Extract the [X, Y] coordinate from the center of the cell holding the provided text.  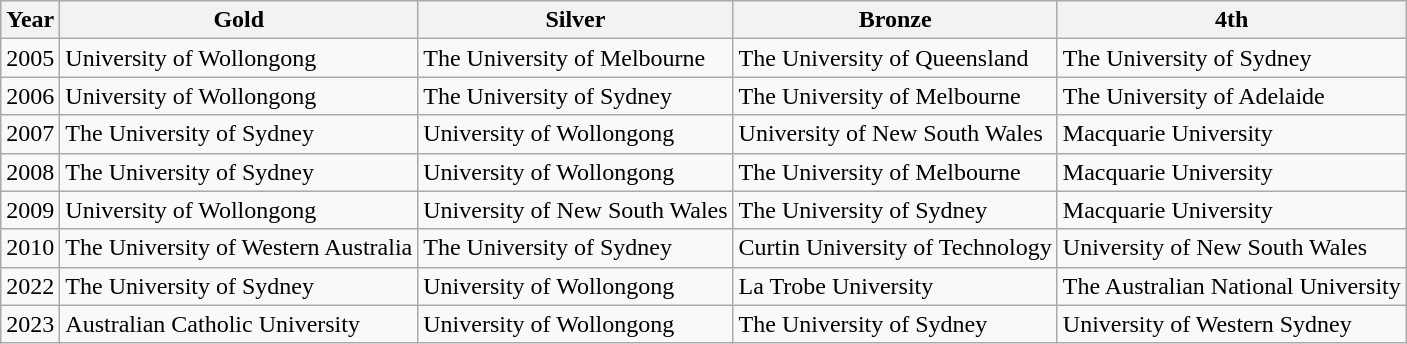
Silver [576, 20]
2023 [30, 324]
2006 [30, 96]
The University of Queensland [895, 58]
Year [30, 20]
2007 [30, 134]
La Trobe University [895, 286]
2022 [30, 286]
Curtin University of Technology [895, 248]
2005 [30, 58]
2008 [30, 172]
2009 [30, 210]
Australian Catholic University [239, 324]
2010 [30, 248]
The University of Western Australia [239, 248]
University of Western Sydney [1232, 324]
The Australian National University [1232, 286]
Gold [239, 20]
Bronze [895, 20]
The University of Adelaide [1232, 96]
4th [1232, 20]
